For the text-containing cell, return its midpoint in (X, Y) coordinate format. 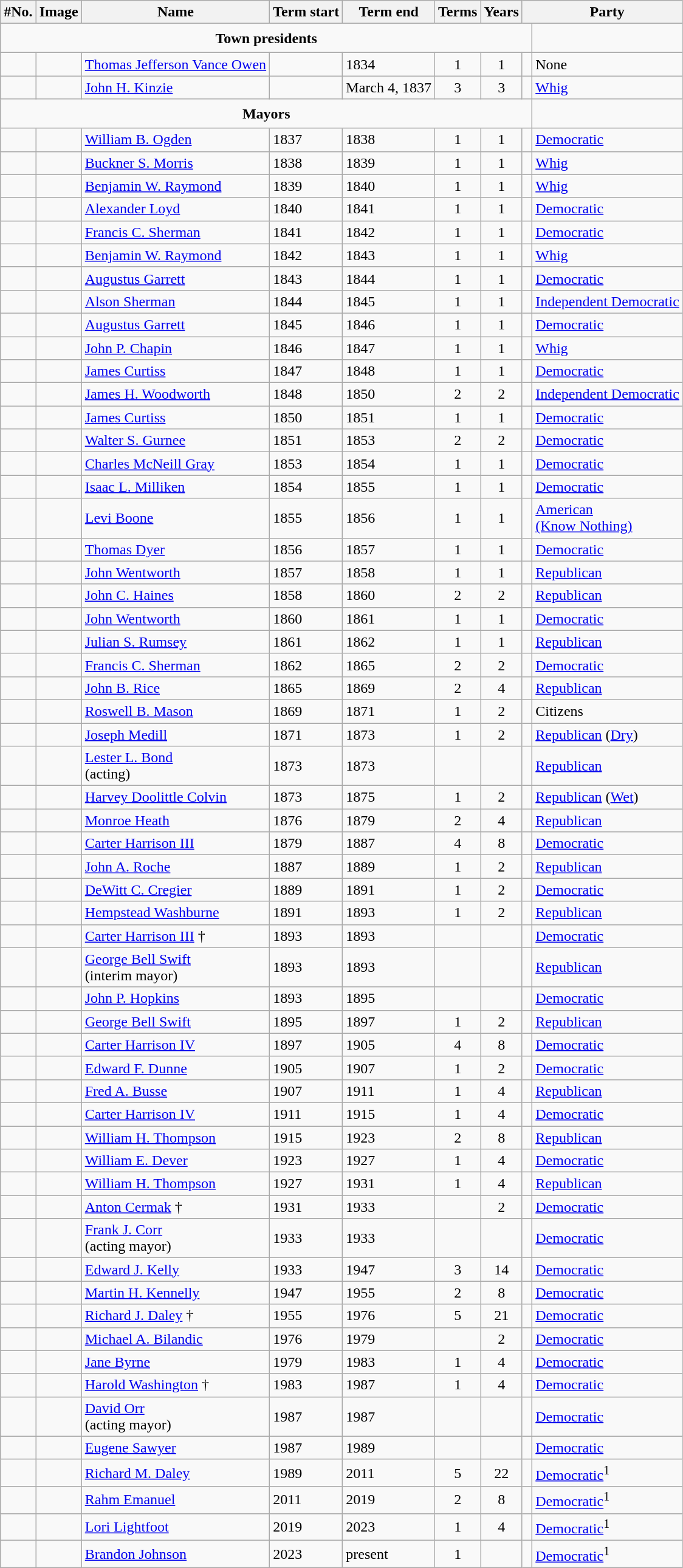
Harvey Doolittle Colvin (175, 797)
None (608, 64)
21 (501, 1316)
Town presidents (266, 38)
Carter Harrison III † (175, 936)
Levi Boone (175, 518)
George Bell Swift(interim mayor) (175, 968)
William B. Ogden (175, 140)
John P. Hopkins (175, 999)
Charles McNeill Gray (175, 464)
Anton Cermak † (175, 1207)
Walter S. Gurnee (175, 441)
Republican (Dry) (608, 735)
22 (501, 1473)
Rahm Emanuel (175, 1500)
present (389, 1555)
Roswell B. Mason (175, 711)
March 4, 1837 (389, 88)
Terms (458, 12)
Edward J. Kelly (175, 1270)
Isaac L. Milliken (175, 487)
John B. Rice (175, 688)
Brandon Johnson (175, 1555)
John C. Haines (175, 596)
John A. Roche (175, 867)
Republican (Wet) (608, 797)
DeWitt C. Cregier (175, 890)
American(Know Nothing) (608, 518)
Carter Harrison III (175, 844)
Party (608, 12)
1837 (306, 140)
John H. Kinzie (175, 88)
1875 (389, 797)
Hempstead Washburne (175, 913)
Alson Sherman (175, 301)
Harold Washington † (175, 1385)
Lori Lightfoot (175, 1527)
Martin H. Kennelly (175, 1293)
Thomas Jefferson Vance Owen (175, 64)
Mayors (266, 114)
Jane Byrne (175, 1362)
John P. Chapin (175, 348)
Name (175, 12)
James H. Woodworth (175, 394)
David Orr(acting mayor) (175, 1416)
Term start (306, 12)
Frank J. Corr(acting mayor) (175, 1239)
Edward F. Dunne (175, 1068)
Citizens (608, 711)
1834 (389, 64)
Monroe Heath (175, 820)
Michael A. Bilandic (175, 1339)
William E. Dever (175, 1161)
Buckner S. Morris (175, 163)
Richard M. Daley (175, 1473)
Image (58, 12)
George Bell Swift (175, 1022)
1876 (306, 820)
Thomas Dyer (175, 549)
14 (501, 1270)
Eugene Sawyer (175, 1448)
#No. (18, 12)
Richard J. Daley † (175, 1316)
Fred A. Busse (175, 1091)
Term end (389, 12)
Joseph Medill (175, 735)
Years (501, 12)
Lester L. Bond(acting) (175, 766)
Julian S. Rumsey (175, 642)
Alexander Loyd (175, 209)
